Output the [X, Y] coordinate of the center of the cell containing the given text.  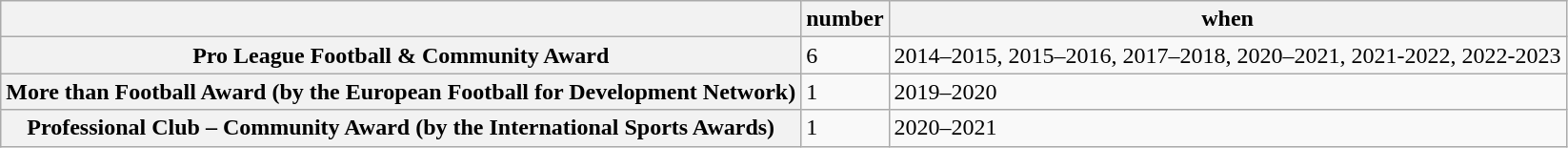
2020–2021 [1227, 128]
Professional Club – Community Award (by the International Sports Awards) [401, 128]
number [845, 19]
More than Football Award (by the European Football for Development Network) [401, 92]
6 [845, 55]
when [1227, 19]
Pro League Football & Community Award [401, 55]
2019–2020 [1227, 92]
2014–2015, 2015–2016, 2017–2018, 2020–2021, 2021-2022, 2022-2023 [1227, 55]
